Capture the cell that displays the provided text and extract its (X, Y) central coordinate. 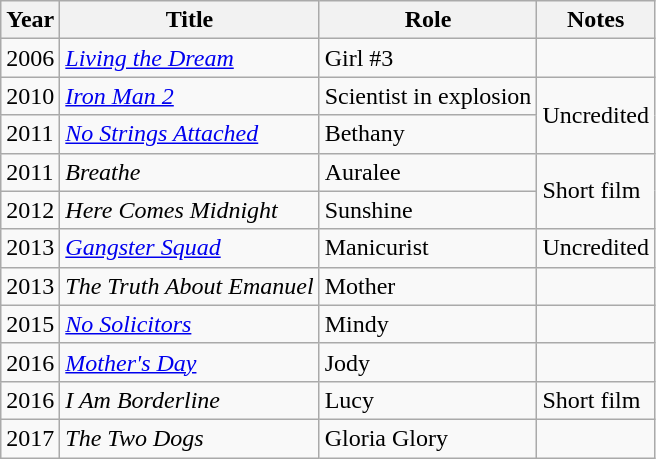
Lucy (428, 400)
2006 (30, 58)
2010 (30, 96)
I Am Borderline (190, 400)
Bethany (428, 134)
Sunshine (428, 210)
Mother (428, 286)
Living the Dream (190, 58)
Gangster Squad (190, 248)
The Truth About Emanuel (190, 286)
Girl #3 (428, 58)
Gloria Glory (428, 438)
The Two Dogs (190, 438)
Iron Man 2 (190, 96)
Title (190, 20)
Year (30, 20)
Role (428, 20)
Jody (428, 362)
No Strings Attached (190, 134)
Mindy (428, 324)
2017 (30, 438)
Here Comes Midnight (190, 210)
Mother's Day (190, 362)
Notes (596, 20)
Auralee (428, 172)
Manicurist (428, 248)
2012 (30, 210)
Scientist in explosion (428, 96)
2015 (30, 324)
No Solicitors (190, 324)
Breathe (190, 172)
